Search for the cell housing the specified text and yield its (X, Y) center coordinate. 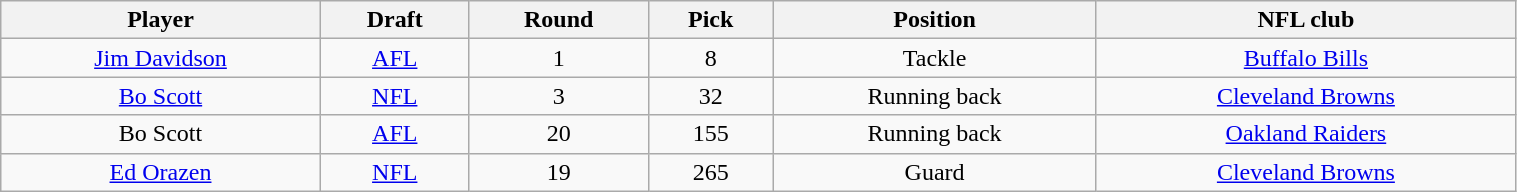
Oakland Raiders (1306, 134)
Pick (710, 20)
NFL club (1306, 20)
20 (558, 134)
Buffalo Bills (1306, 58)
Round (558, 20)
3 (558, 96)
155 (710, 134)
Position (934, 20)
265 (710, 172)
Draft (394, 20)
32 (710, 96)
Player (161, 20)
Tackle (934, 58)
8 (710, 58)
Ed Orazen (161, 172)
Guard (934, 172)
19 (558, 172)
Jim Davidson (161, 58)
1 (558, 58)
